For the text-containing cell, return its midpoint in (X, Y) coordinate format. 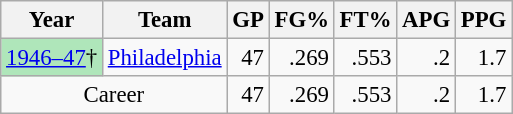
GP (248, 20)
FT% (366, 20)
Team (164, 20)
APG (426, 20)
1946–47† (52, 58)
FG% (302, 20)
PPG (483, 20)
Year (52, 20)
Career (114, 95)
Philadelphia (164, 58)
